Extract the (X, Y) coordinate from the center of the cell holding the provided text.  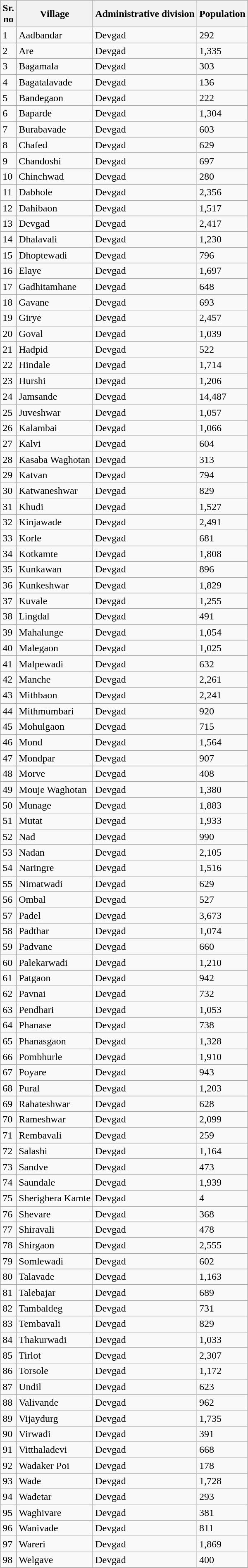
943 (222, 1072)
522 (222, 349)
Nad (55, 837)
23 (8, 381)
83 (8, 1324)
Are (55, 51)
1,255 (222, 601)
632 (222, 664)
Kuvale (55, 601)
Tambaldeg (55, 1308)
2,457 (222, 318)
93 (8, 1481)
1,230 (222, 240)
1,714 (222, 365)
715 (222, 727)
1,697 (222, 271)
Elaye (55, 271)
681 (222, 538)
1,516 (222, 868)
3,673 (222, 915)
478 (222, 1230)
1,939 (222, 1182)
1,164 (222, 1151)
280 (222, 176)
Bagamala (55, 66)
28 (8, 460)
73 (8, 1167)
Padvane (55, 946)
13 (8, 224)
660 (222, 946)
Gadhitamhane (55, 287)
34 (8, 554)
79 (8, 1261)
70 (8, 1120)
65 (8, 1041)
222 (222, 98)
907 (222, 758)
78 (8, 1245)
Kunkeshwar (55, 585)
259 (222, 1135)
43 (8, 695)
12 (8, 208)
Dahibaon (55, 208)
Korle (55, 538)
738 (222, 1025)
Village (55, 14)
18 (8, 302)
Undil (55, 1387)
44 (8, 711)
46 (8, 742)
Wareri (55, 1544)
Malegaon (55, 648)
Sherighera Kamte (55, 1198)
Khudi (55, 507)
Population (222, 14)
Naringre (55, 868)
Mithmumbari (55, 711)
Palekarwadi (55, 963)
90 (8, 1434)
Goval (55, 334)
48 (8, 774)
293 (222, 1497)
1,328 (222, 1041)
2,491 (222, 522)
178 (222, 1466)
95 (8, 1513)
1,527 (222, 507)
92 (8, 1466)
40 (8, 648)
38 (8, 617)
97 (8, 1544)
30 (8, 491)
Vitthaladevi (55, 1449)
Mondpar (55, 758)
85 (8, 1355)
45 (8, 727)
Nadan (55, 852)
Wadetar (55, 1497)
1,933 (222, 821)
Phanasgaon (55, 1041)
Kasaba Waghotan (55, 460)
75 (8, 1198)
796 (222, 255)
84 (8, 1340)
Pural (55, 1088)
Dabhole (55, 192)
Saundale (55, 1182)
Mutat (55, 821)
Hadpid (55, 349)
Jamsande (55, 396)
59 (8, 946)
292 (222, 35)
Pavnai (55, 994)
Kinjawade (55, 522)
1,163 (222, 1277)
96 (8, 1528)
Chandoshi (55, 161)
2,099 (222, 1120)
88 (8, 1402)
Chinchwad (55, 176)
8 (8, 145)
1,057 (222, 412)
36 (8, 585)
381 (222, 1513)
Malpewadi (55, 664)
63 (8, 1010)
Girye (55, 318)
89 (8, 1418)
689 (222, 1293)
Phanase (55, 1025)
2,417 (222, 224)
2,356 (222, 192)
29 (8, 475)
1,304 (222, 114)
7 (8, 129)
Waghivare (55, 1513)
58 (8, 931)
1,735 (222, 1418)
Salashi (55, 1151)
87 (8, 1387)
52 (8, 837)
2 (8, 51)
1,172 (222, 1371)
Katwaneshwar (55, 491)
Sandve (55, 1167)
1,883 (222, 805)
25 (8, 412)
71 (8, 1135)
31 (8, 507)
697 (222, 161)
Ombal (55, 899)
368 (222, 1214)
1,380 (222, 790)
77 (8, 1230)
15 (8, 255)
32 (8, 522)
Dhalavali (55, 240)
1,025 (222, 648)
35 (8, 569)
74 (8, 1182)
811 (222, 1528)
17 (8, 287)
Hurshi (55, 381)
1,335 (222, 51)
1,054 (222, 632)
10 (8, 176)
27 (8, 444)
Wade (55, 1481)
72 (8, 1151)
80 (8, 1277)
14,487 (222, 396)
1,210 (222, 963)
2,241 (222, 695)
41 (8, 664)
Valivande (55, 1402)
1,728 (222, 1481)
9 (8, 161)
Padthar (55, 931)
527 (222, 899)
1,206 (222, 381)
Manche (55, 679)
Wanivade (55, 1528)
Tirlot (55, 1355)
39 (8, 632)
1,829 (222, 585)
Chafed (55, 145)
Wadaker Poi (55, 1466)
Kotkamte (55, 554)
Sr.no (8, 14)
11 (8, 192)
604 (222, 444)
731 (222, 1308)
Talavade (55, 1277)
Patgaon (55, 978)
896 (222, 569)
2,307 (222, 1355)
42 (8, 679)
56 (8, 899)
648 (222, 287)
794 (222, 475)
Tembavali (55, 1324)
1,066 (222, 428)
Morve (55, 774)
Kunkawan (55, 569)
Mond (55, 742)
19 (8, 318)
5 (8, 98)
2,555 (222, 1245)
98 (8, 1560)
1,517 (222, 208)
602 (222, 1261)
1,910 (222, 1057)
20 (8, 334)
37 (8, 601)
Welgave (55, 1560)
391 (222, 1434)
942 (222, 978)
623 (222, 1387)
Bandegaon (55, 98)
22 (8, 365)
Pendhari (55, 1010)
136 (222, 82)
Administrative division (145, 14)
628 (222, 1104)
Lingdal (55, 617)
Somlewadi (55, 1261)
Poyare (55, 1072)
68 (8, 1088)
86 (8, 1371)
Talebajar (55, 1293)
1,033 (222, 1340)
Pombhurle (55, 1057)
82 (8, 1308)
603 (222, 129)
732 (222, 994)
81 (8, 1293)
Munage (55, 805)
Kalvi (55, 444)
62 (8, 994)
Mohulgaon (55, 727)
64 (8, 1025)
67 (8, 1072)
Gavane (55, 302)
473 (222, 1167)
313 (222, 460)
1,869 (222, 1544)
1,203 (222, 1088)
303 (222, 66)
60 (8, 963)
2,105 (222, 852)
Hindale (55, 365)
Katvan (55, 475)
3 (8, 66)
920 (222, 711)
50 (8, 805)
Rameshwar (55, 1120)
57 (8, 915)
26 (8, 428)
Kalambai (55, 428)
Dhoptewadi (55, 255)
2,261 (222, 679)
962 (222, 1402)
Mouje Waghotan (55, 790)
Thakurwadi (55, 1340)
91 (8, 1449)
Bagatalavade (55, 82)
61 (8, 978)
1,808 (222, 554)
990 (222, 837)
76 (8, 1214)
Padel (55, 915)
Torsole (55, 1371)
Rembavali (55, 1135)
1,564 (222, 742)
14 (8, 240)
21 (8, 349)
491 (222, 617)
Mahalunge (55, 632)
49 (8, 790)
47 (8, 758)
1,053 (222, 1010)
33 (8, 538)
6 (8, 114)
Virwadi (55, 1434)
Rahateshwar (55, 1104)
Shirgaon (55, 1245)
Shiravali (55, 1230)
16 (8, 271)
Aadbandar (55, 35)
51 (8, 821)
1 (8, 35)
53 (8, 852)
Vijaydurg (55, 1418)
66 (8, 1057)
Shevare (55, 1214)
668 (222, 1449)
69 (8, 1104)
400 (222, 1560)
24 (8, 396)
Juveshwar (55, 412)
1,039 (222, 334)
1,074 (222, 931)
54 (8, 868)
Mithbaon (55, 695)
94 (8, 1497)
55 (8, 884)
408 (222, 774)
693 (222, 302)
Burabavade (55, 129)
Nimatwadi (55, 884)
Baparde (55, 114)
